Scan for the cell matching the given text and deliver its (x, y) coordinate at center. 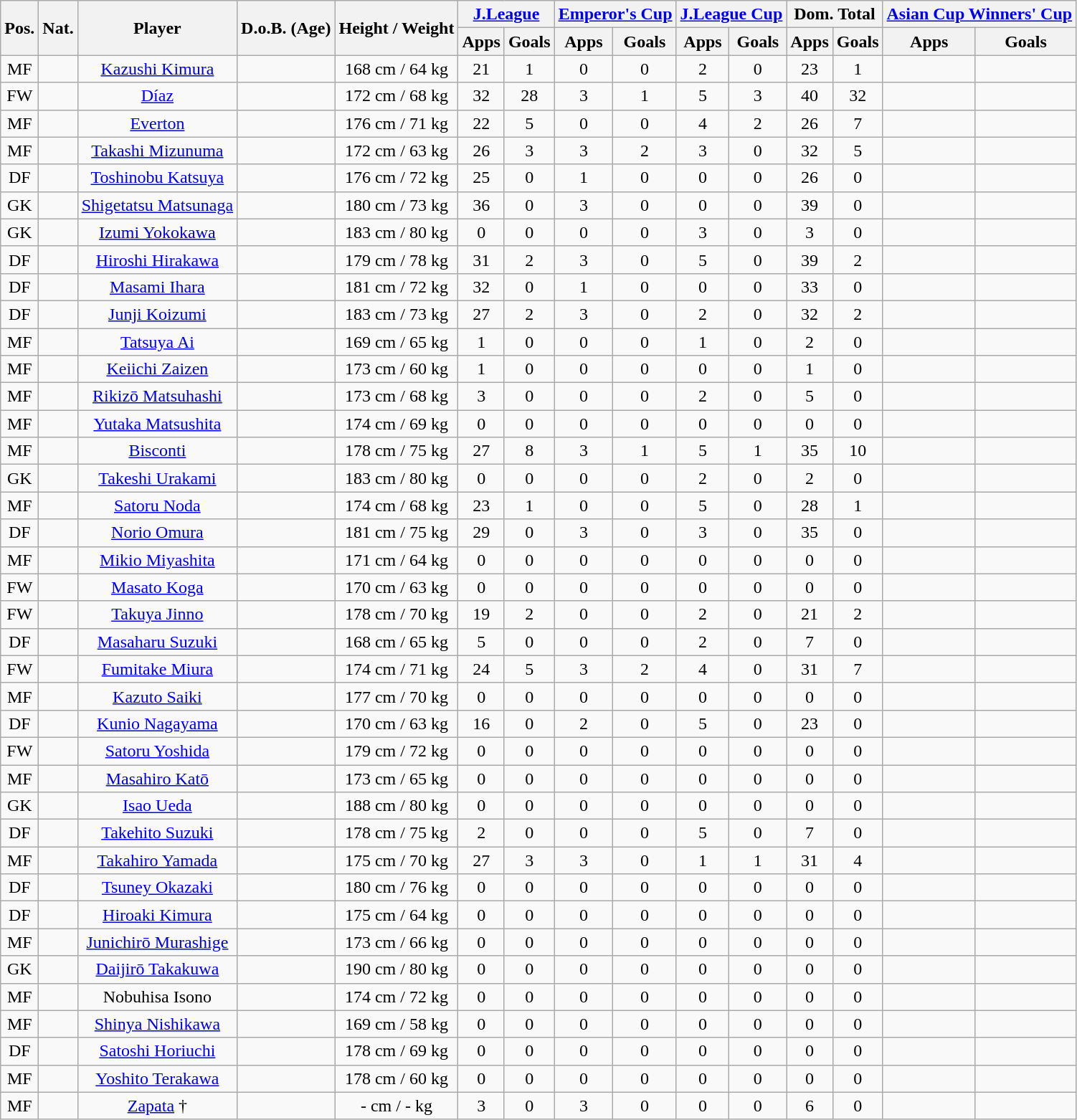
Asian Cup Winners' Cup (979, 14)
Takuya Jinno (157, 614)
Satoru Noda (157, 506)
Hiroaki Kimura (157, 915)
Shinya Nishikawa (157, 1024)
33 (810, 287)
Takashi Mizunuma (157, 151)
174 cm / 68 kg (397, 506)
J.League (506, 14)
176 cm / 72 kg (397, 178)
Keiichi Zaizen (157, 369)
Kunio Nagayama (157, 723)
Takeshi Urakami (157, 478)
40 (810, 96)
Izumi Yokokawa (157, 232)
Satoru Yoshida (157, 751)
Díaz (157, 96)
Masaharu Suzuki (157, 642)
168 cm / 65 kg (397, 642)
Isao Ueda (157, 806)
D.o.B. (Age) (286, 28)
Everton (157, 123)
180 cm / 76 kg (397, 888)
10 (858, 451)
179 cm / 72 kg (397, 751)
173 cm / 68 kg (397, 397)
Masami Ihara (157, 287)
175 cm / 70 kg (397, 860)
188 cm / 80 kg (397, 806)
Hiroshi Hirakawa (157, 260)
Daijirō Takakuwa (157, 969)
Toshinobu Katsuya (157, 178)
Rikizō Matsuhashi (157, 397)
Bisconti (157, 451)
Nat. (58, 28)
172 cm / 63 kg (397, 151)
183 cm / 73 kg (397, 314)
Masahiro Katō (157, 778)
Shigetatsu Matsunaga (157, 205)
Kazushi Kimura (157, 69)
175 cm / 64 kg (397, 915)
Dom. Total (835, 14)
Mikio Miyashita (157, 560)
Fumitake Miura (157, 669)
6 (810, 1106)
190 cm / 80 kg (397, 969)
- cm / - kg (397, 1106)
8 (529, 451)
180 cm / 73 kg (397, 205)
Masato Koga (157, 587)
176 cm / 71 kg (397, 123)
J.League Cup (731, 14)
16 (481, 723)
Norio Omura (157, 533)
169 cm / 58 kg (397, 1024)
168 cm / 64 kg (397, 69)
Takehito Suzuki (157, 833)
Pos. (20, 28)
172 cm / 68 kg (397, 96)
Yoshito Terakawa (157, 1078)
25 (481, 178)
Tsuney Okazaki (157, 888)
22 (481, 123)
Yutaka Matsushita (157, 424)
Kazuto Saiki (157, 696)
Junichirō Murashige (157, 942)
Player (157, 28)
181 cm / 72 kg (397, 287)
Nobuhisa Isono (157, 997)
178 cm / 69 kg (397, 1051)
173 cm / 65 kg (397, 778)
Emperor's Cup (615, 14)
Takahiro Yamada (157, 860)
178 cm / 60 kg (397, 1078)
174 cm / 71 kg (397, 669)
169 cm / 65 kg (397, 342)
174 cm / 72 kg (397, 997)
Tatsuya Ai (157, 342)
29 (481, 533)
181 cm / 75 kg (397, 533)
Zapata † (157, 1106)
177 cm / 70 kg (397, 696)
Satoshi Horiuchi (157, 1051)
24 (481, 669)
173 cm / 60 kg (397, 369)
179 cm / 78 kg (397, 260)
36 (481, 205)
Height / Weight (397, 28)
Junji Koizumi (157, 314)
171 cm / 64 kg (397, 560)
174 cm / 69 kg (397, 424)
178 cm / 70 kg (397, 614)
19 (481, 614)
173 cm / 66 kg (397, 942)
